Return the (x, y) coordinate for the center point of the cell that contains the specified text.  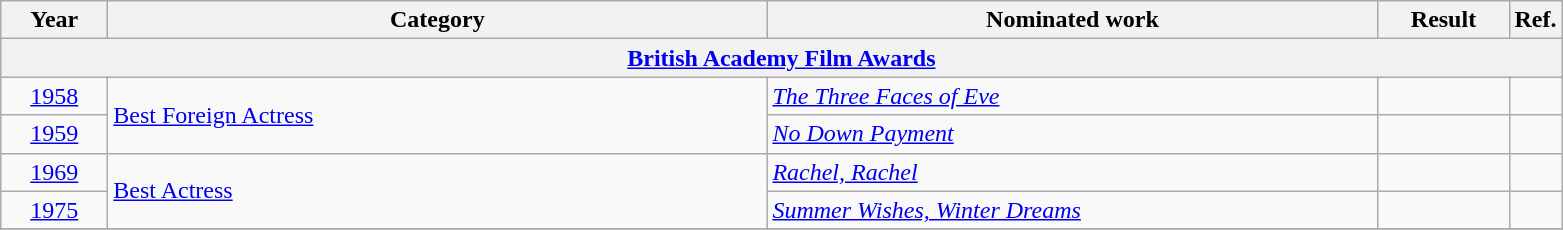
British Academy Film Awards (782, 58)
Ref. (1536, 20)
1959 (54, 134)
Category (438, 20)
No Down Payment (1072, 134)
Nominated work (1072, 20)
Summer Wishes, Winter Dreams (1072, 210)
The Three Faces of Eve (1072, 96)
1975 (54, 210)
1958 (54, 96)
Best Actress (438, 191)
Rachel, Rachel (1072, 172)
Best Foreign Actress (438, 115)
Result (1444, 20)
Year (54, 20)
1969 (54, 172)
